Provide the (X, Y) coordinate of the cell's center where the given text is located.  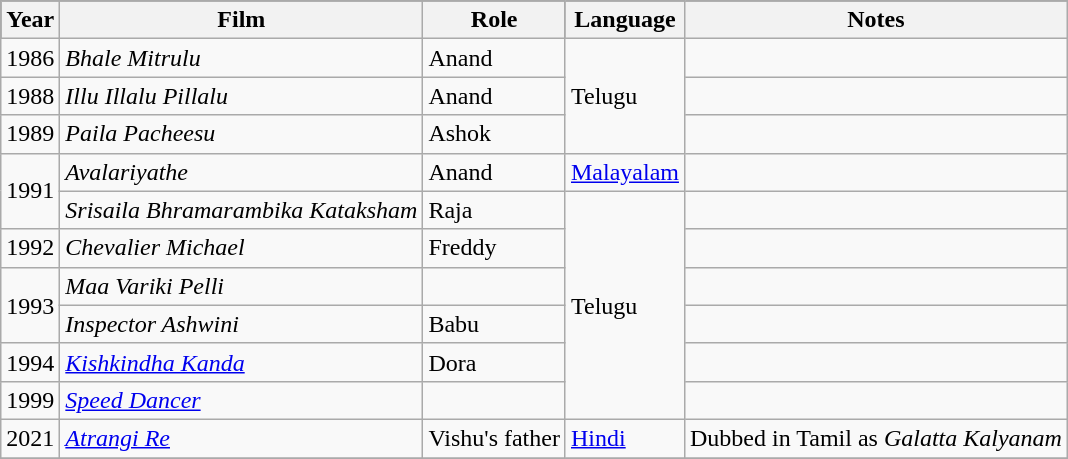
Role (494, 20)
Bhale Mitrulu (242, 58)
1986 (30, 58)
Freddy (494, 248)
Chevalier Michael (242, 248)
1989 (30, 134)
Vishu's father (494, 438)
Ashok (494, 134)
Atrangi Re (242, 438)
Malayalam (624, 172)
Babu (494, 324)
1994 (30, 362)
Year (30, 20)
Hindi (624, 438)
Maa Variki Pelli (242, 286)
1988 (30, 96)
Raja (494, 210)
1992 (30, 248)
1999 (30, 400)
Film (242, 20)
2021 (30, 438)
Dubbed in Tamil as Galatta Kalyanam (876, 438)
Illu Illalu Pillalu (242, 96)
Inspector Ashwini (242, 324)
Paila Pacheesu (242, 134)
Language (624, 20)
1993 (30, 305)
Dora (494, 362)
Avalariyathe (242, 172)
1991 (30, 191)
Srisaila Bhramarambika Kataksham (242, 210)
Kishkindha Kanda (242, 362)
Notes (876, 20)
Speed Dancer (242, 400)
